Find where the given text appears and provide that cell's center as (X, Y) coordinate. 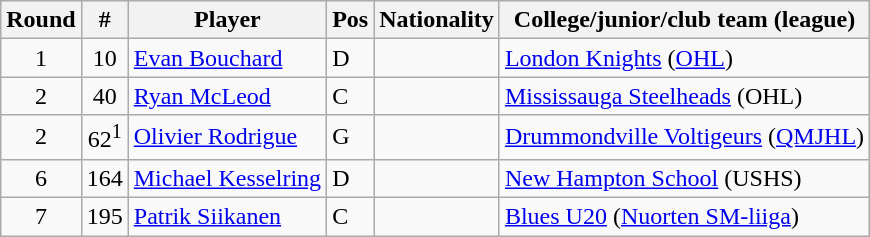
Patrik Siikanen (227, 217)
Pos (350, 20)
London Knights (OHL) (684, 58)
6 (41, 178)
195 (104, 217)
Evan Bouchard (227, 58)
10 (104, 58)
164 (104, 178)
Nationality (437, 20)
621 (104, 138)
Ryan McLeod (227, 96)
G (350, 138)
# (104, 20)
Michael Kesselring (227, 178)
Mississauga Steelheads (OHL) (684, 96)
7 (41, 217)
40 (104, 96)
Drummondville Voltigeurs (QMJHL) (684, 138)
College/junior/club team (league) (684, 20)
1 (41, 58)
Round (41, 20)
New Hampton School (USHS) (684, 178)
Player (227, 20)
Blues U20 (Nuorten SM-liiga) (684, 217)
Olivier Rodrigue (227, 138)
